Scan for the cell matching the given text and deliver its [x, y] coordinate at center. 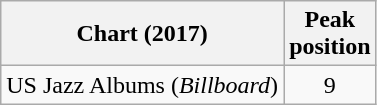
9 [330, 85]
US Jazz Albums (Billboard) [142, 85]
Chart (2017) [142, 34]
Peakposition [330, 34]
